Locate the cell with the specified text and output its [x, y] center coordinate. 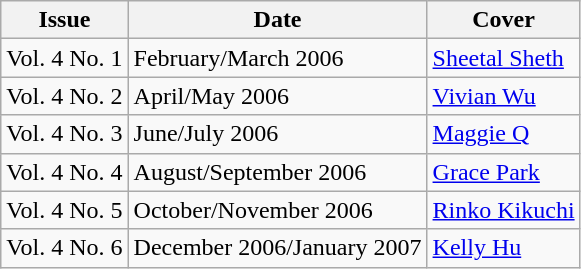
April/May 2006 [278, 96]
Cover [504, 20]
Vol. 4 No. 6 [64, 248]
Vivian Wu [504, 96]
Vol. 4 No. 5 [64, 210]
Vol. 4 No. 3 [64, 134]
October/November 2006 [278, 210]
Vol. 4 No. 1 [64, 58]
Rinko Kikuchi [504, 210]
Issue [64, 20]
Grace Park [504, 172]
Kelly Hu [504, 248]
August/September 2006 [278, 172]
Vol. 4 No. 4 [64, 172]
Maggie Q [504, 134]
Date [278, 20]
Vol. 4 No. 2 [64, 96]
June/July 2006 [278, 134]
Sheetal Sheth [504, 58]
December 2006/January 2007 [278, 248]
February/March 2006 [278, 58]
